Search for the cell housing the specified text and yield its (x, y) center coordinate. 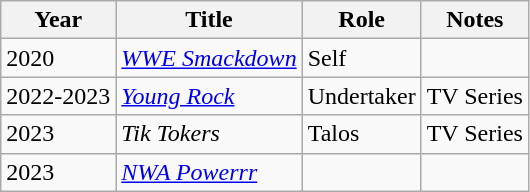
Year (58, 20)
Tik Tokers (209, 134)
2022-2023 (58, 96)
Notes (474, 20)
WWE Smackdown (209, 58)
2020 (58, 58)
Role (362, 20)
Undertaker (362, 96)
NWA Powerrr (209, 172)
Talos (362, 134)
Self (362, 58)
Title (209, 20)
Young Rock (209, 96)
